Locate the cell with the specified text and output its [X, Y] center coordinate. 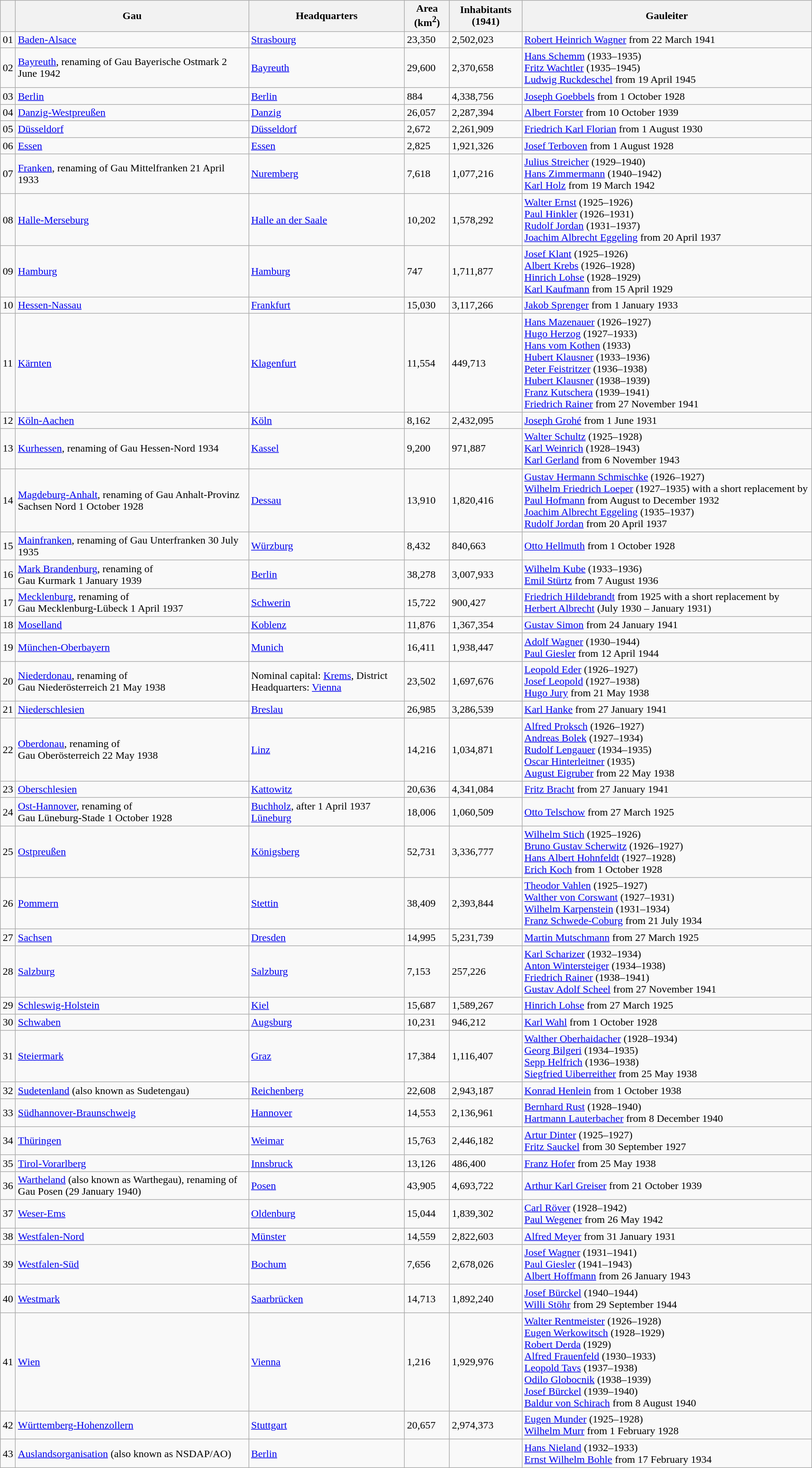
900,427 [486, 602]
13 [8, 449]
2,502,023 [486, 39]
39 [8, 1265]
14,713 [427, 1299]
257,226 [486, 972]
2,370,658 [486, 68]
Robert Heinrich Wagner from 22 March 1941 [667, 39]
946,212 [486, 1022]
Augsburg [326, 1022]
Thüringen [132, 1141]
Kurhessen, renaming of Gau Hessen-Nord 1934 [132, 449]
05 [8, 129]
Baden-Alsace [132, 39]
Alfred Proksch (1926–1927) Andreas Bolek (1927–1934)Rudolf Lengauer (1934–1935)Oscar Hinterleitner (1935)August Eigruber from 22 May 1938 [667, 750]
38,409 [427, 903]
Königsberg [326, 852]
Köln [326, 420]
Joseph Grohé from 1 June 1931 [667, 420]
09 [8, 272]
Otto Hellmuth from 1 October 1928 [667, 546]
Josef Terboven from 1 August 1928 [667, 146]
Niederschlesien [132, 710]
37 [8, 1214]
Joseph Goebbels from 1 October 1928 [667, 96]
2,822,603 [486, 1236]
Kärnten [132, 363]
7,153 [427, 972]
15,044 [427, 1214]
10,202 [427, 220]
Oldenburg [326, 1214]
Franken, renaming of Gau Mittelfranken 21 April 1933 [132, 174]
486,400 [486, 1163]
26,057 [427, 112]
Niederdonau, renaming ofGau Niederösterreich 21 May 1938 [132, 681]
23,502 [427, 681]
30 [8, 1022]
Adolf Wagner (1930–1944)Paul Giesler from 12 April 1944 [667, 647]
Koblenz [326, 625]
11,554 [427, 363]
2,974,373 [486, 1425]
25 [8, 852]
1,077,216 [486, 174]
18 [8, 625]
Nuremberg [326, 174]
Schwerin [326, 602]
Headquarters [326, 16]
17 [8, 602]
Hinrich Lohse from 27 March 1925 [667, 1006]
1,116,407 [486, 1056]
1,367,354 [486, 625]
12 [8, 420]
03 [8, 96]
14 [8, 500]
Karl Wahl from 1 October 1928 [667, 1022]
3,007,933 [486, 574]
2,393,844 [486, 903]
Gauleiter [667, 16]
5,231,739 [486, 937]
747 [427, 272]
14,553 [427, 1112]
Südhannover-Braunschweig [132, 1112]
1,697,676 [486, 681]
Graz [326, 1056]
Frankfurt [326, 305]
06 [8, 146]
Wartheland (also known as Warthegau), renaming of Gau Posen (29 January 1940) [132, 1185]
Leopold Eder (1926–1927)Josef Leopold (1927–1938)Hugo Jury from 21 May 1938 [667, 681]
14,995 [427, 937]
1,216 [427, 1362]
38 [8, 1236]
38,278 [427, 574]
Wilhelm Kube (1933–1936)Emil Stürtz from 7 August 1936 [667, 574]
Karl Scharizer (1932–1934)Anton Wintersteiger (1934–1938)Friedrich Rainer (1938–1941)Gustav Adolf Scheel from 27 November 1941 [667, 972]
Ost-Hannover, renaming ofGau Lüneburg-Stade 1 October 1928 [132, 812]
1,929,976 [486, 1362]
Bochum [326, 1265]
3,286,539 [486, 710]
Bernhard Rust (1928–1940)Hartmann Lauterbacher from 8 December 1940 [667, 1112]
11 [8, 363]
27 [8, 937]
Hannover [326, 1112]
Julius Streicher (1929–1940)Hans Zimmermann (1940–1942)Karl Holz from 19 March 1942 [667, 174]
29,600 [427, 68]
Württemberg-Hohenzollern [132, 1425]
Alfred Meyer from 31 January 1931 [667, 1236]
Schwaben [132, 1022]
13,126 [427, 1163]
Halle an der Saale [326, 220]
Josef Bürckel (1940–1944)Willi Stöhr from 29 September 1944 [667, 1299]
2,446,182 [486, 1141]
Gustav Simon from 24 January 1941 [667, 625]
Klagenfurt [326, 363]
Dessau [326, 500]
52,731 [427, 852]
Martin Mutschmann from 27 March 1925 [667, 937]
München-Oberbayern [132, 647]
29 [8, 1006]
32 [8, 1090]
23 [8, 790]
Carl Röver (1928–1942)Paul Wegener from 26 May 1942 [667, 1214]
Mark Brandenburg, renaming ofGau Kurmark 1 January 1939 [132, 574]
1,034,871 [486, 750]
Hans Nieland (1932–1933)Ernst Wilhelm Bohle from 17 February 1934 [667, 1453]
Pommern [132, 903]
Westmark [132, 1299]
1,839,302 [486, 1214]
Arthur Karl Greiser from 21 October 1939 [667, 1185]
2,261,909 [486, 129]
15,722 [427, 602]
Schleswig-Holstein [132, 1006]
Dresden [326, 937]
4,341,084 [486, 790]
1,711,877 [486, 272]
34 [8, 1141]
Walter Schultz (1925–1928)Karl Weinrich (1928–1943)Karl Gerland from 6 November 1943 [667, 449]
Munich [326, 647]
Artur Dinter (1925–1927)Fritz Sauckel from 30 September 1927 [667, 1141]
13,910 [427, 500]
17,384 [427, 1056]
Magdeburg-Anhalt, renaming of Gau Anhalt-Provinz Sachsen Nord 1 October 1928 [132, 500]
Halle-Merseburg [132, 220]
Köln-Aachen [132, 420]
Danzig [326, 112]
4,693,722 [486, 1185]
Breslau [326, 710]
Konrad Henlein from 1 October 1938 [667, 1090]
1,921,326 [486, 146]
Steiermark [132, 1056]
Jakob Sprenger from 1 January 1933 [667, 305]
Oberdonau, renaming ofGau Oberösterreich 22 May 1938 [132, 750]
18,006 [427, 812]
43,905 [427, 1185]
Linz [326, 750]
Theodor Vahlen (1925–1927)Walther von Corswant (1927–1931)Wilhelm Karpenstein (1931–1934)Franz Schwede-Coburg from 21 July 1934 [667, 903]
Mecklenburg, renaming ofGau Mecklenburg-Lübeck 1 April 1937 [132, 602]
21 [8, 710]
15 [8, 546]
7,618 [427, 174]
840,663 [486, 546]
Westfalen-Süd [132, 1265]
Tirol-Vorarlberg [132, 1163]
Fritz Bracht from 27 January 1941 [667, 790]
8,162 [427, 420]
Buchholz, after 1 April 1937 Lüneburg [326, 812]
4,338,756 [486, 96]
Bayreuth, renaming of Gau Bayerische Ostmark 2 June 1942 [132, 68]
Kassel [326, 449]
Inhabitants (1941) [486, 16]
40 [8, 1299]
Josef Klant (1925–1926)Albert Krebs (1926–1928)Hinrich Lohse (1928–1929)Karl Kaufmann from 15 April 1929 [667, 272]
14,216 [427, 750]
36 [8, 1185]
Danzig-Westpreußen [132, 112]
24 [8, 812]
2,136,961 [486, 1112]
10,231 [427, 1022]
971,887 [486, 449]
Karl Hanke from 27 January 1941 [667, 710]
1,060,509 [486, 812]
33 [8, 1112]
Stuttgart [326, 1425]
Friedrich Karl Florian from 1 August 1930 [667, 129]
26 [8, 903]
Kattowitz [326, 790]
Reichenberg [326, 1090]
Otto Telschow from 27 March 1925 [667, 812]
Stettin [326, 903]
01 [8, 39]
Weimar [326, 1141]
Albert Forster from 10 October 1939 [667, 112]
08 [8, 220]
11,876 [427, 625]
19 [8, 647]
04 [8, 112]
1,938,447 [486, 647]
3,336,777 [486, 852]
Kiel [326, 1006]
Wilhelm Stich (1925–1926)Bruno Gustav Scherwitz (1926–1927)Hans Albert Hohnfeldt (1927–1928)Erich Koch from 1 October 1928 [667, 852]
1,892,240 [486, 1299]
Franz Hofer from 25 May 1938 [667, 1163]
Oberschlesien [132, 790]
Saarbrücken [326, 1299]
2,287,394 [486, 112]
Bayreuth [326, 68]
22 [8, 750]
Mainfranken, renaming of Gau Unterfranken 30 July 1935 [132, 546]
Josef Wagner (1931–1941)Paul Giesler (1941–1943)Albert Hoffmann from 26 January 1943 [667, 1265]
3,117,266 [486, 305]
26,985 [427, 710]
Moselland [132, 625]
15,030 [427, 305]
Strasbourg [326, 39]
Walther Oberhaidacher (1928–1934)Georg Bilgeri (1934–1935)Sepp Helfrich (1936–1938)Siegfried Uiberreither from 25 May 1938 [667, 1056]
Posen [326, 1185]
2,672 [427, 129]
Würzburg [326, 546]
Münster [326, 1236]
07 [8, 174]
Wien [132, 1362]
Vienna [326, 1362]
Sudetenland (also known as Sudetengau) [132, 1090]
Auslandsorganisation (also known as NSDAP/AO) [132, 1453]
9,200 [427, 449]
20,636 [427, 790]
1,820,416 [486, 500]
31 [8, 1056]
Gau [132, 16]
23,350 [427, 39]
16,411 [427, 647]
1,589,267 [486, 1006]
Hessen-Nassau [132, 305]
449,713 [486, 363]
42 [8, 1425]
Walter Ernst (1925–1926)Paul Hinkler (1926–1931)Rudolf Jordan (1931–1937)Joachim Albrecht Eggeling from 20 April 1937 [667, 220]
2,678,026 [486, 1265]
35 [8, 1163]
Area (km2) [427, 16]
Hans Schemm (1933–1935)Fritz Wachtler (1935–1945)Ludwig Ruckdeschel from 19 April 1945 [667, 68]
2,432,095 [486, 420]
Nominal capital: Krems, District Headquarters: Vienna [326, 681]
7,656 [427, 1265]
2,943,187 [486, 1090]
Ostpreußen [132, 852]
Westfalen-Nord [132, 1236]
884 [427, 96]
15,763 [427, 1141]
Weser-Ems [132, 1214]
1,578,292 [486, 220]
02 [8, 68]
2,825 [427, 146]
8,432 [427, 546]
Sachsen [132, 937]
20 [8, 681]
43 [8, 1453]
15,687 [427, 1006]
41 [8, 1362]
Eugen Munder (1925–1928)Wilhelm Murr from 1 February 1928 [667, 1425]
28 [8, 972]
22,608 [427, 1090]
Friedrich Hildebrandt from 1925 with a short replacement by Herbert Albrecht (July 1930 – January 1931) [667, 602]
Innsbruck [326, 1163]
20,657 [427, 1425]
14,559 [427, 1236]
16 [8, 574]
10 [8, 305]
